Return the [X, Y] coordinate for the center point of the cell that contains the specified text.  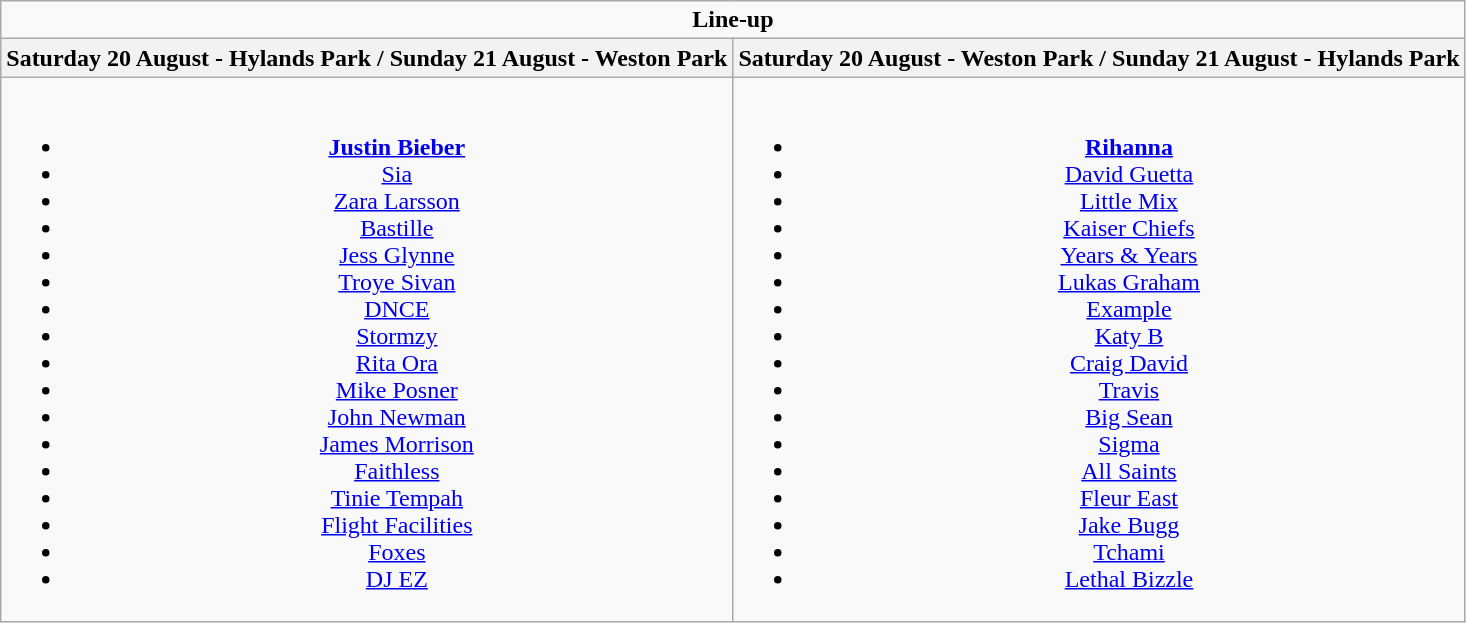
Saturday 20 August - Weston Park / Sunday 21 August - Hylands Park [1099, 58]
Line-up [733, 20]
Saturday 20 August - Hylands Park / Sunday 21 August - Weston Park [367, 58]
